Find where the given text appears and provide that cell's center as [x, y] coordinate. 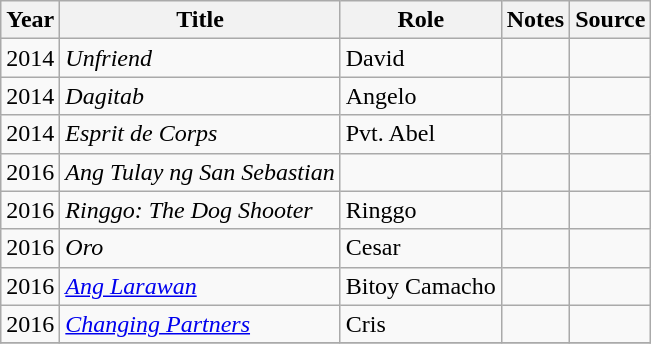
Esprit de Corps [200, 134]
Changing Partners [200, 324]
Year [30, 20]
Dagitab [200, 96]
Ringgo: The Dog Shooter [200, 210]
Source [610, 20]
Ang Tulay ng San Sebastian [200, 172]
Ringgo [420, 210]
Ang Larawan [200, 286]
Bitoy Camacho [420, 286]
Title [200, 20]
Notes [535, 20]
Unfriend [200, 58]
Role [420, 20]
Angelo [420, 96]
Cris [420, 324]
David [420, 58]
Pvt. Abel [420, 134]
Oro [200, 248]
Cesar [420, 248]
